Scan for the cell matching the given text and deliver its [X, Y] coordinate at center. 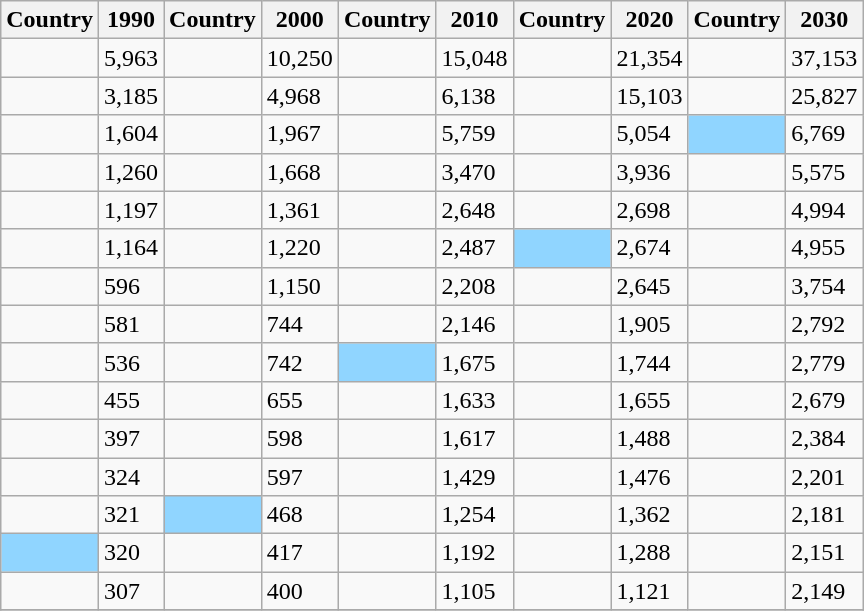
324 [130, 477]
1,668 [300, 172]
1,220 [300, 248]
1,288 [650, 553]
1,192 [474, 553]
6,769 [824, 134]
2,146 [474, 324]
1,197 [130, 210]
21,354 [650, 58]
4,994 [824, 210]
2,698 [650, 210]
1,488 [650, 438]
2,779 [824, 362]
1,121 [650, 591]
2,645 [650, 286]
1,967 [300, 134]
655 [300, 400]
5,759 [474, 134]
4,968 [300, 96]
4,955 [824, 248]
3,936 [650, 172]
3,754 [824, 286]
742 [300, 362]
2,208 [474, 286]
468 [300, 515]
1,476 [650, 477]
2000 [300, 20]
2,792 [824, 324]
1,362 [650, 515]
5,963 [130, 58]
2,679 [824, 400]
3,470 [474, 172]
321 [130, 515]
2,674 [650, 248]
2,149 [824, 591]
2,487 [474, 248]
1,655 [650, 400]
744 [300, 324]
400 [300, 591]
2,201 [824, 477]
15,103 [650, 96]
581 [130, 324]
3,185 [130, 96]
1,254 [474, 515]
1,905 [650, 324]
1,361 [300, 210]
15,048 [474, 58]
1,633 [474, 400]
598 [300, 438]
455 [130, 400]
1990 [130, 20]
1,617 [474, 438]
417 [300, 553]
37,153 [824, 58]
2,151 [824, 553]
2030 [824, 20]
597 [300, 477]
2010 [474, 20]
1,105 [474, 591]
320 [130, 553]
1,744 [650, 362]
10,250 [300, 58]
1,150 [300, 286]
2,384 [824, 438]
25,827 [824, 96]
2,181 [824, 515]
2,648 [474, 210]
1,429 [474, 477]
1,604 [130, 134]
1,260 [130, 172]
5,575 [824, 172]
596 [130, 286]
397 [130, 438]
6,138 [474, 96]
2020 [650, 20]
5,054 [650, 134]
307 [130, 591]
536 [130, 362]
1,164 [130, 248]
1,675 [474, 362]
